Determine the [x, y] coordinate at the center of the cell enclosing the given text.  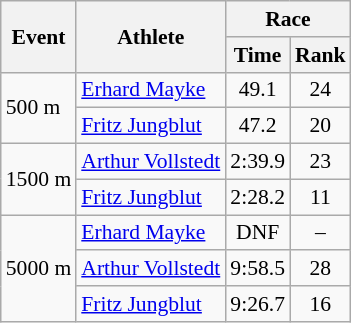
20 [320, 126]
Event [38, 36]
500 m [38, 108]
2:39.9 [258, 162]
23 [320, 162]
24 [320, 90]
11 [320, 197]
2:28.2 [258, 197]
Athlete [150, 36]
1500 m [38, 180]
DNF [258, 233]
47.2 [258, 126]
9:26.7 [258, 304]
49.1 [258, 90]
Rank [320, 55]
16 [320, 304]
Time [258, 55]
5000 m [38, 268]
Race [288, 19]
9:58.5 [258, 269]
– [320, 233]
28 [320, 269]
